Provide the [x, y] coordinate of the cell's center where the given text is located.  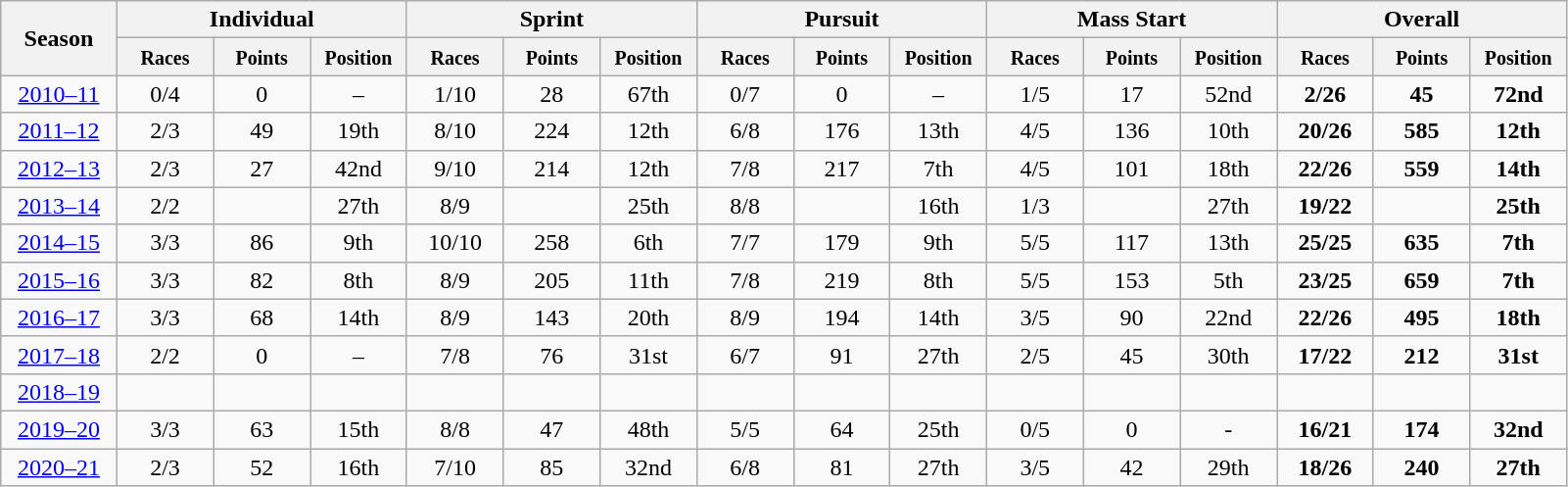
85 [552, 467]
90 [1132, 317]
240 [1422, 467]
16/21 [1326, 429]
153 [1132, 280]
2019–20 [59, 429]
Sprint [551, 20]
7/7 [744, 243]
2010–11 [59, 94]
495 [1422, 317]
76 [552, 355]
2020–21 [59, 467]
72nd [1518, 94]
81 [842, 467]
63 [262, 429]
205 [552, 280]
2013–14 [59, 206]
47 [552, 429]
23/25 [1326, 280]
214 [552, 169]
52nd [1228, 94]
1/3 [1034, 206]
143 [552, 317]
2016–17 [59, 317]
194 [842, 317]
7/10 [454, 467]
179 [842, 243]
659 [1422, 280]
2014–15 [59, 243]
0/5 [1034, 429]
17 [1132, 94]
Pursuit [841, 20]
585 [1422, 131]
117 [1132, 243]
20th [648, 317]
6th [648, 243]
15th [358, 429]
219 [842, 280]
2/26 [1326, 94]
224 [552, 131]
212 [1422, 355]
19/22 [1326, 206]
101 [1132, 169]
27 [262, 169]
11th [648, 280]
176 [842, 131]
91 [842, 355]
0/4 [165, 94]
2018–19 [59, 392]
- [1228, 429]
2017–18 [59, 355]
217 [842, 169]
Individual [261, 20]
Mass Start [1131, 20]
10/10 [454, 243]
42 [1132, 467]
8/10 [454, 131]
6/7 [744, 355]
559 [1422, 169]
86 [262, 243]
30th [1228, 355]
48th [648, 429]
2011–12 [59, 131]
Season [59, 38]
64 [842, 429]
258 [552, 243]
17/22 [1326, 355]
1/5 [1034, 94]
28 [552, 94]
20/26 [1326, 131]
19th [358, 131]
49 [262, 131]
174 [1422, 429]
42nd [358, 169]
68 [262, 317]
1/10 [454, 94]
52 [262, 467]
2015–16 [59, 280]
82 [262, 280]
136 [1132, 131]
0/7 [744, 94]
22nd [1228, 317]
2/5 [1034, 355]
25/25 [1326, 243]
9/10 [454, 169]
67th [648, 94]
10th [1228, 131]
29th [1228, 467]
5th [1228, 280]
Overall [1422, 20]
18/26 [1326, 467]
2012–13 [59, 169]
635 [1422, 243]
